From the cell containing the given text, extract its center point as [X, Y] coordinate. 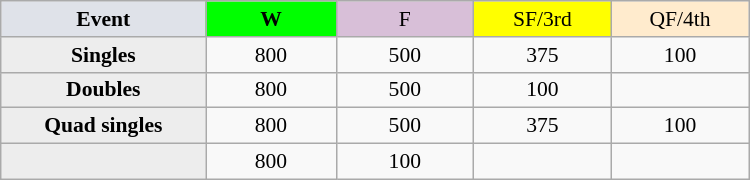
W [271, 19]
SF/3rd [543, 19]
Event [104, 19]
Singles [104, 55]
Doubles [104, 90]
F [405, 19]
Quad singles [104, 126]
QF/4th [680, 19]
